Scan for the cell matching the given text and deliver its (X, Y) coordinate at center. 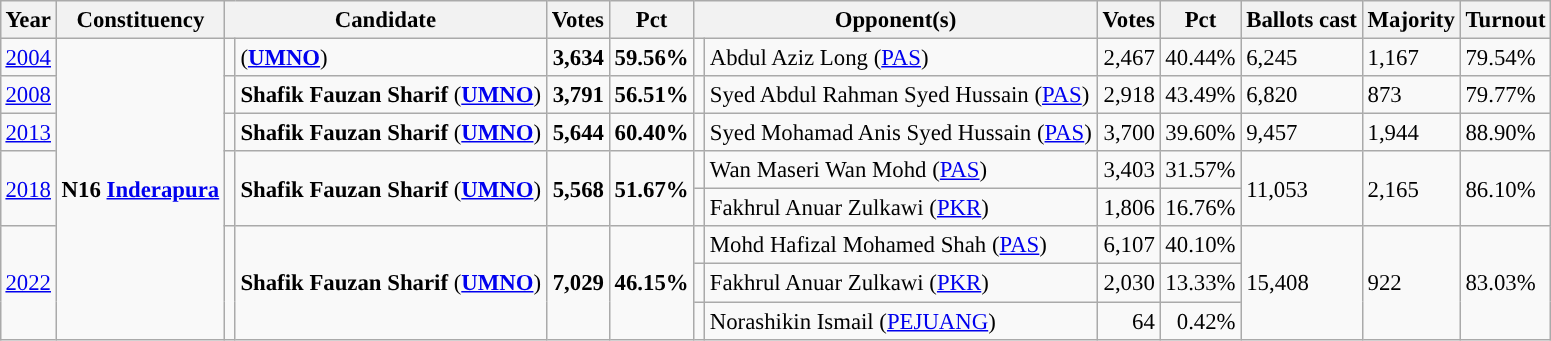
79.77% (1506, 95)
15,408 (1302, 282)
2004 (28, 57)
Constituency (140, 20)
873 (1411, 95)
11,053 (1302, 188)
3,791 (578, 95)
Syed Abdul Rahman Syed Hussain (PAS) (900, 95)
5,644 (578, 133)
1,167 (1411, 57)
83.03% (1506, 282)
13.33% (1200, 283)
(UMNO) (390, 57)
2018 (28, 188)
7,029 (578, 282)
2013 (28, 133)
88.90% (1506, 133)
1,806 (1128, 208)
3,634 (578, 57)
16.76% (1200, 208)
31.57% (1200, 170)
Wan Maseri Wan Mohd (PAS) (900, 170)
5,568 (578, 188)
N16 Inderapura (140, 188)
56.51% (652, 95)
0.42% (1200, 321)
46.15% (652, 282)
Year (28, 20)
2,467 (1128, 57)
60.40% (652, 133)
43.49% (1200, 95)
Norashikin Ismail (PEJUANG) (900, 321)
Ballots cast (1302, 20)
6,820 (1302, 95)
Mohd Hafizal Mohamed Shah (PAS) (900, 245)
2,030 (1128, 283)
1,944 (1411, 133)
Candidate (385, 20)
Syed Mohamad Anis Syed Hussain (PAS) (900, 133)
64 (1128, 321)
9,457 (1302, 133)
Majority (1411, 20)
40.44% (1200, 57)
51.67% (652, 188)
922 (1411, 282)
79.54% (1506, 57)
Abdul Aziz Long (PAS) (900, 57)
2022 (28, 282)
39.60% (1200, 133)
Turnout (1506, 20)
2,918 (1128, 95)
59.56% (652, 57)
6,245 (1302, 57)
86.10% (1506, 188)
2008 (28, 95)
3,403 (1128, 170)
40.10% (1200, 245)
2,165 (1411, 188)
6,107 (1128, 245)
3,700 (1128, 133)
Opponent(s) (896, 20)
